For the text-containing cell, return its midpoint in [x, y] coordinate format. 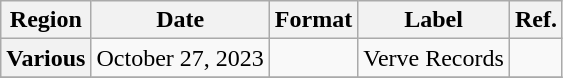
Ref. [536, 20]
Format [313, 20]
Label [434, 20]
Date [180, 20]
Verve Records [434, 58]
October 27, 2023 [180, 58]
Various [46, 58]
Region [46, 20]
